Pinpoint the cell where the given text exists, returning its (x, y) midpoint coordinate. 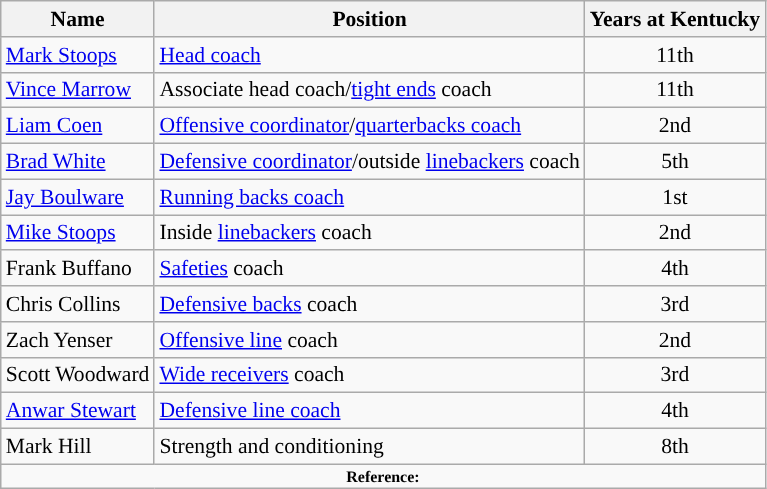
Mark Stoops (78, 55)
Position (369, 19)
1st (675, 197)
Years at Kentucky (675, 19)
Mark Hill (78, 447)
Offensive coordinator/quarterbacks coach (369, 126)
Strength and conditioning (369, 447)
8th (675, 447)
Defensive coordinator/outside linebackers coach (369, 162)
Name (78, 19)
Liam Coen (78, 126)
Running backs coach (369, 197)
Offensive line coach (369, 340)
Inside linebackers coach (369, 233)
Wide receivers coach (369, 375)
Chris Collins (78, 304)
Mike Stoops (78, 233)
Zach Yenser (78, 340)
Anwar Stewart (78, 411)
Head coach (369, 55)
Associate head coach/tight ends coach (369, 90)
5th (675, 162)
Vince Marrow (78, 90)
Jay Boulware (78, 197)
Defensive backs coach (369, 304)
Brad White (78, 162)
Reference: (383, 476)
Frank Buffano (78, 269)
Defensive line coach (369, 411)
Scott Woodward (78, 375)
Safeties coach (369, 269)
